Locate the cell with the specified text and output its (X, Y) center coordinate. 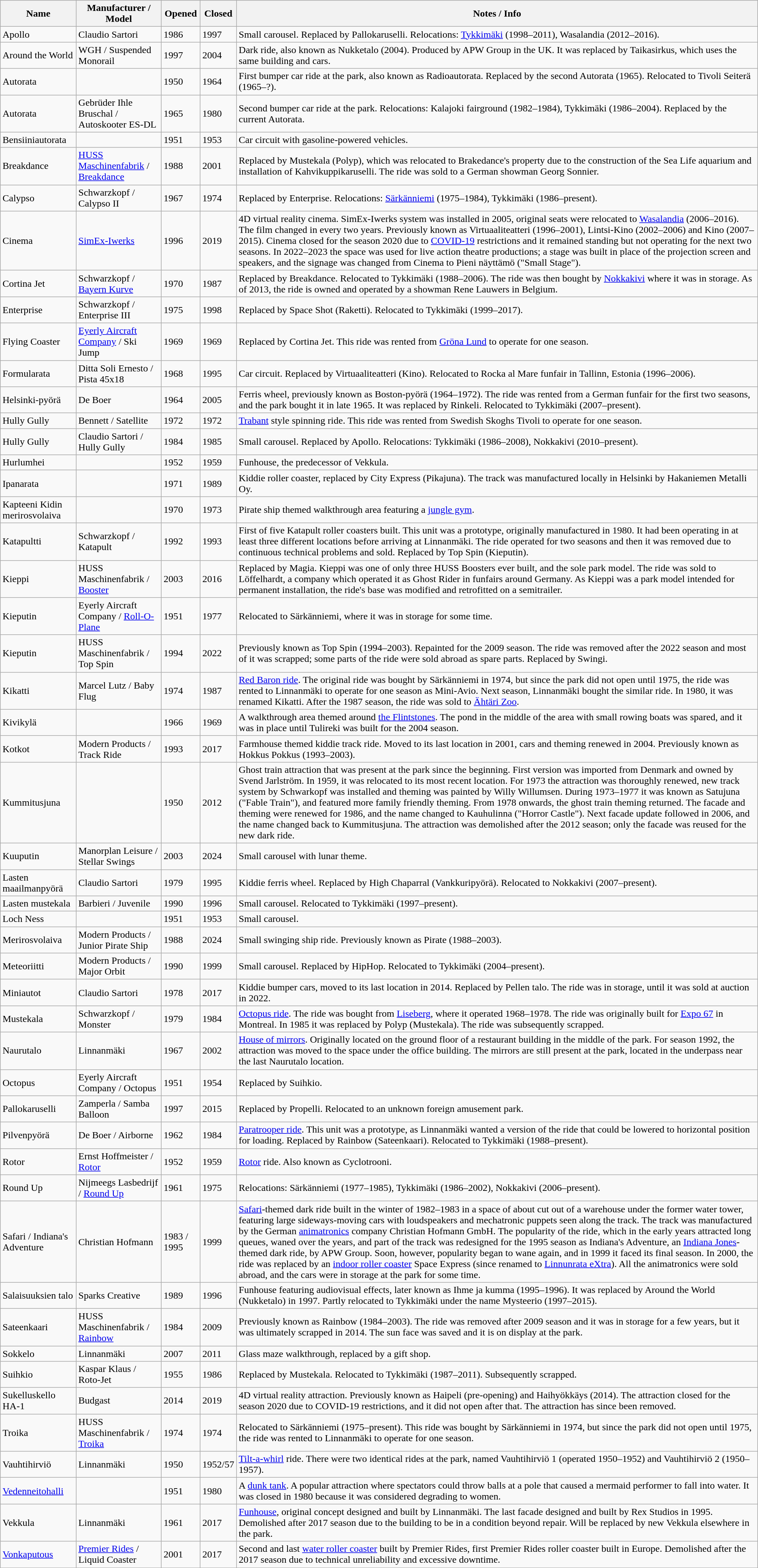
Kapteeni Kidin merirosvolaiva (38, 510)
1994 (181, 653)
Sukelluskello HA-1 (38, 1401)
Kotkot (38, 749)
Manufacturer / Model (119, 14)
HUSS Maschinenfabrik / Rainbow (119, 1327)
1966 (181, 723)
Kiddie bumper cars, moved to its last location in 2014. Replaced by Pellen talo. The ride was in storage, until it was sold at auction in 2022. (497, 992)
Christian Hofmann (119, 1242)
1955 (181, 1375)
Gebrüder Ihle Bruschal / Autoskooter ES-DL (119, 113)
HUSS Maschinenfabrik / Booster (119, 579)
Cortina Jet (38, 284)
Around the World (38, 55)
Pallokaruselli (38, 1109)
Kieppi (38, 579)
Vonkaputous (38, 1555)
Marcel Lutz / Baby Flug (119, 691)
2012 (218, 802)
De Boer (119, 400)
2007 (181, 1353)
1977 (218, 616)
Kuuputin (38, 856)
Modern Products / Junior Pirate Ship (119, 940)
2002 (218, 1051)
HUSS Maschinenfabrik / Breakdance (119, 166)
Glass maze walkthrough, replaced by a gift shop. (497, 1353)
Replaced by Mustekala. Relocated to Tykkimäki (1987–2011). Subsequently scrapped. (497, 1375)
Schwarzkopf / Bayern Kurve (119, 284)
Rotor (38, 1162)
Replaced by Enterprise. Relocations: Särkänniemi (1975–1984), Tykkimäki (1986–present). (497, 198)
Small swinging ship ride. Previously known as Pirate (1988–2003). (497, 940)
Notes / Info (497, 14)
Vauhtihirviö (38, 1465)
1952/57 (218, 1465)
Kivikylä (38, 723)
1954 (218, 1082)
Kaspar Klaus / Roto-Jet (119, 1375)
Kiddie ferris wheel. Replaced by High Chaparral (Vankkuripyörä). Relocated to Nokkakivi (2007–present). (497, 882)
Safari / Indiana's Adventure (38, 1242)
Kiddie roller coaster, replaced by City Express (Pikajuna). The track was manufactured locally in Helsinki by Hakaniemen Metalli Oy. (497, 484)
Small carousel. Replaced by Apollo. Relocations: Tykkimäki (1986–2008), Nokkakivi (2010–present). (497, 442)
2014 (181, 1401)
Rotor ride. Also known as Cyclotrooni. (497, 1162)
Small carousel with lunar theme. (497, 856)
Replaced by Suihkio. (497, 1082)
Barbieri / Juvenile (119, 904)
Small carousel. Replaced by HipHop. Relocated to Tykkimäki (2004–present). (497, 966)
Modern Products / Major Orbit (119, 966)
Kummitusjuna (38, 802)
Enterprise (38, 309)
Zamperla / Samba Balloon (119, 1109)
Naurutalo (38, 1051)
Sateenkaari (38, 1327)
SimEx-Iwerks (119, 241)
1983 / 1995 (181, 1242)
2015 (218, 1109)
Opened (181, 14)
HUSS Maschinenfabrik / Troika (119, 1433)
Schwarzkopf / Monster (119, 1019)
WGH / Suspended Monorail (119, 55)
1971 (181, 484)
Merirosvolaiva (38, 940)
Suihkio (38, 1375)
2011 (218, 1353)
1978 (181, 992)
Ditta Soli Ernesto / Pista 45x18 (119, 373)
2005 (218, 400)
Schwarzkopf / Calypso II (119, 198)
Name (38, 14)
1998 (218, 309)
Round Up (38, 1188)
Bensiiniautorata (38, 140)
Car circuit with gasoline-powered vehicles. (497, 140)
Trabant style spinning ride. This ride was rented from Swedish Skoghs Tivoli to operate for one season. (497, 421)
1968 (181, 373)
Premier Rides / Liquid Coaster (119, 1555)
1992 (181, 542)
Sparks Creative (119, 1295)
Sokkelo (38, 1353)
Small carousel. Relocated to Tykkimäki (1997–present). (497, 904)
Eyerly Aircraft Company / Ski Jump (119, 341)
Second bumper car ride at the park. Relocations: Kalajoki fairground (1982–1984), Tykkimäki (1986–2004). Replaced by the current Autorata. (497, 113)
Katapultti (38, 542)
Schwarzkopf / Katapult (119, 542)
Budgast (119, 1401)
Modern Products / Track Ride (119, 749)
1985 (218, 442)
HUSS Maschinenfabrik / Top Spin (119, 653)
Schwarzkopf / Enterprise III (119, 309)
De Boer / Airborne (119, 1135)
Breakdance (38, 166)
Mustekala (38, 1019)
Small carousel. Replaced by Pallokaruselli. Relocations: Tykkimäki (1998–2011), Wasalandia (2012–2016). (497, 34)
Small carousel. (497, 919)
1962 (181, 1135)
Miniautot (38, 992)
Dark ride, also known as Nukketalo (2004). Produced by APW Group in the UK. It was replaced by Taikasirkus, which uses the same building and cars. (497, 55)
2009 (218, 1327)
2004 (218, 55)
Replaced by Cortina Jet. This ride was rented from Gröna Lund to operate for one season. (497, 341)
1965 (181, 113)
Apollo (38, 34)
Kikatti (38, 691)
Vedenneitohalli (38, 1491)
Manorplan Leisure / Stellar Swings (119, 856)
Helsinki-pyörä (38, 400)
2016 (218, 579)
Salaisuuksien talo (38, 1295)
Ipanarata (38, 484)
Replaced by Propelli. Relocated to an unknown foreign amusement park. (497, 1109)
Formularata (38, 373)
Vekkula (38, 1523)
Ernst Hoffmeister / Rotor (119, 1162)
Replaced by Space Shot (Raketti). Relocated to Tykkimäki (1999–2017). (497, 309)
Eyerly Aircraft Company / Octopus (119, 1082)
Car circuit. Replaced by Virtuaaliteatteri (Kino). Relocated to Rocka al Mare funfair in Tallinn, Estonia (1996–2006). (497, 373)
Loch Ness (38, 919)
Flying Coaster (38, 341)
Calypso (38, 198)
2022 (218, 653)
1973 (218, 510)
Pirate ship themed walkthrough area featuring a jungle gym. (497, 510)
Hurlumhei (38, 463)
Bennett / Satellite (119, 421)
Meteoriitti (38, 966)
First bumper car ride at the park, also known as Radioautorata. Replaced by the second Autorata (1965). Relocated to Tivoli Seiterä (1965–?). (497, 82)
Troika (38, 1433)
Pilvenpyörä (38, 1135)
Claudio Sartori / Hully Gully (119, 442)
Lasten maailmanpyörä (38, 882)
Cinema (38, 241)
Relocated to Särkänniemi, where it was in storage for some time. (497, 616)
Eyerly Aircraft Company / Roll-O-Plane (119, 616)
Relocations: Särkänniemi (1977–1985), Tykkimäki (1986–2002), Nokkakivi (2006–present). (497, 1188)
Funhouse, the predecessor of Vekkula. (497, 463)
Nijmeegs Lasbedrijf / Round Up (119, 1188)
Octopus (38, 1082)
Closed (218, 14)
Lasten mustekala (38, 904)
Tilt-a-whirl ride. There were two identical rides at the park, named Vauhtihirviö 1 (operated 1950–1952) and Vauhtihirviö 2 (1950–1957). (497, 1465)
